Extract the (X, Y) coordinate from the center of the cell holding the provided text.  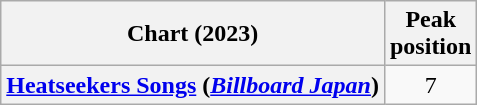
Peakposition (430, 34)
7 (430, 85)
Heatseekers Songs (Billboard Japan) (193, 85)
Chart (2023) (193, 34)
